Return the [X, Y] coordinate for the center point of the cell that contains the specified text.  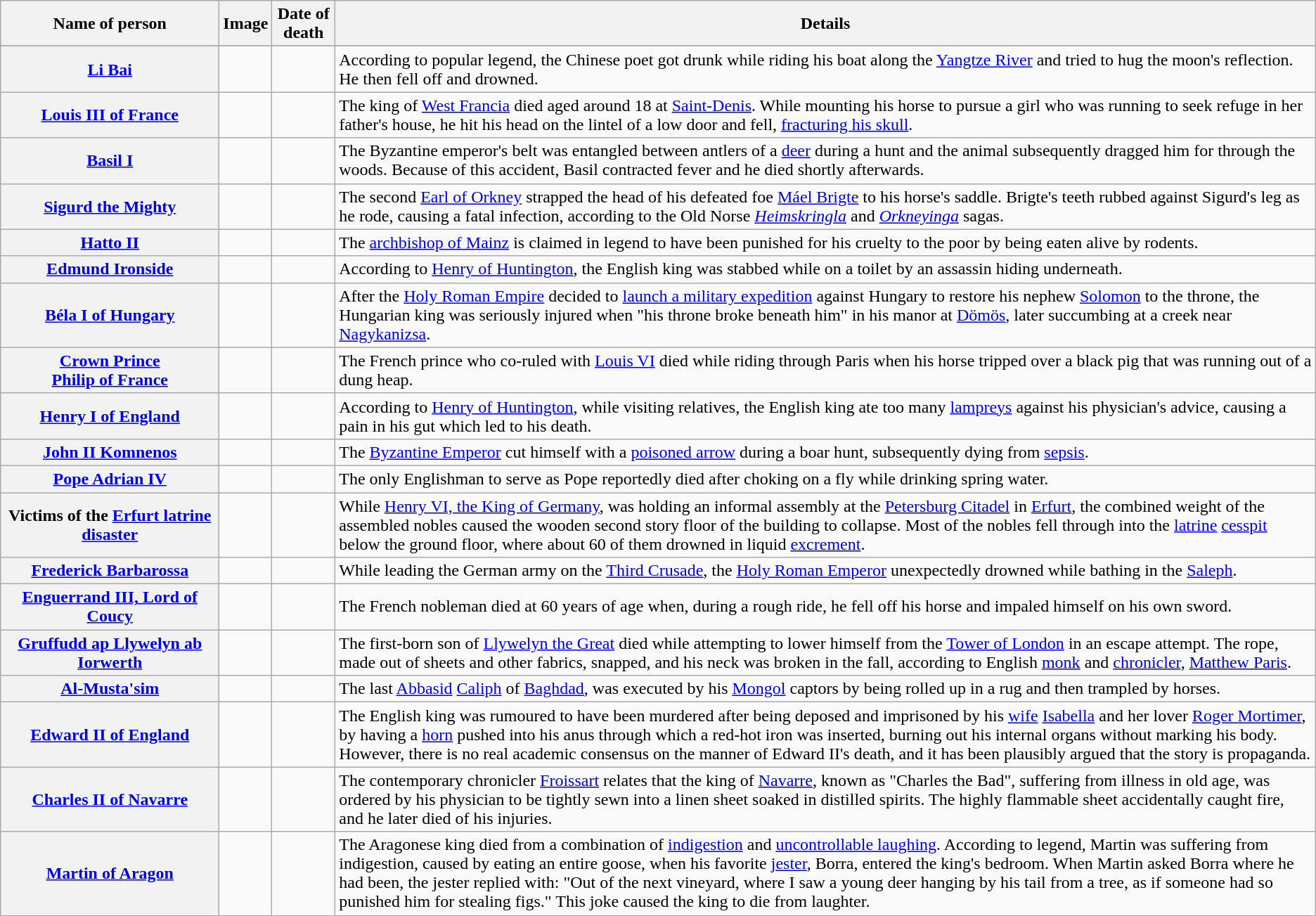
Henry I of England [110, 416]
The French nobleman died at 60 years of age when, during a rough ride, he fell off his horse and impaled himself on his own sword. [825, 607]
The archbishop of Mainz is claimed in legend to have been punished for his cruelty to the poor by being eaten alive by rodents. [825, 243]
Date of death [304, 24]
Details [825, 24]
Martin of Aragon [110, 873]
Charles II of Navarre [110, 799]
Crown PrincePhilip of France [110, 370]
Frederick Barbarossa [110, 571]
Image [246, 24]
The last Abbasid Caliph of Baghdad, was executed by his Mongol captors by being rolled up in a rug and then trampled by horses. [825, 689]
Li Bai [110, 69]
John II Komnenos [110, 452]
Béla I of Hungary [110, 315]
Gruffudd ap Llywelyn ab Iorwerth [110, 652]
Pope Adrian IV [110, 479]
Louis III of France [110, 115]
Hatto II [110, 243]
The only Englishman to serve as Pope reportedly died after choking on a fly while drinking spring water. [825, 479]
Victims of the Erfurt latrine disaster [110, 524]
The Byzantine Emperor cut himself with a poisoned arrow during a boar hunt, subsequently dying from sepsis. [825, 452]
While leading the German army on the Third Crusade, the Holy Roman Emperor unexpectedly drowned while bathing in the Saleph. [825, 571]
Sigurd the Mighty [110, 207]
Edward II of England [110, 735]
According to Henry of Huntington, the English king was stabbed while on a toilet by an assassin hiding underneath. [825, 269]
Al-Musta'sim [110, 689]
Basil I [110, 160]
Edmund Ironside [110, 269]
Name of person [110, 24]
Enguerrand III, Lord of Coucy [110, 607]
